Determine the (x, y) coordinate at the center of the cell enclosing the given text.  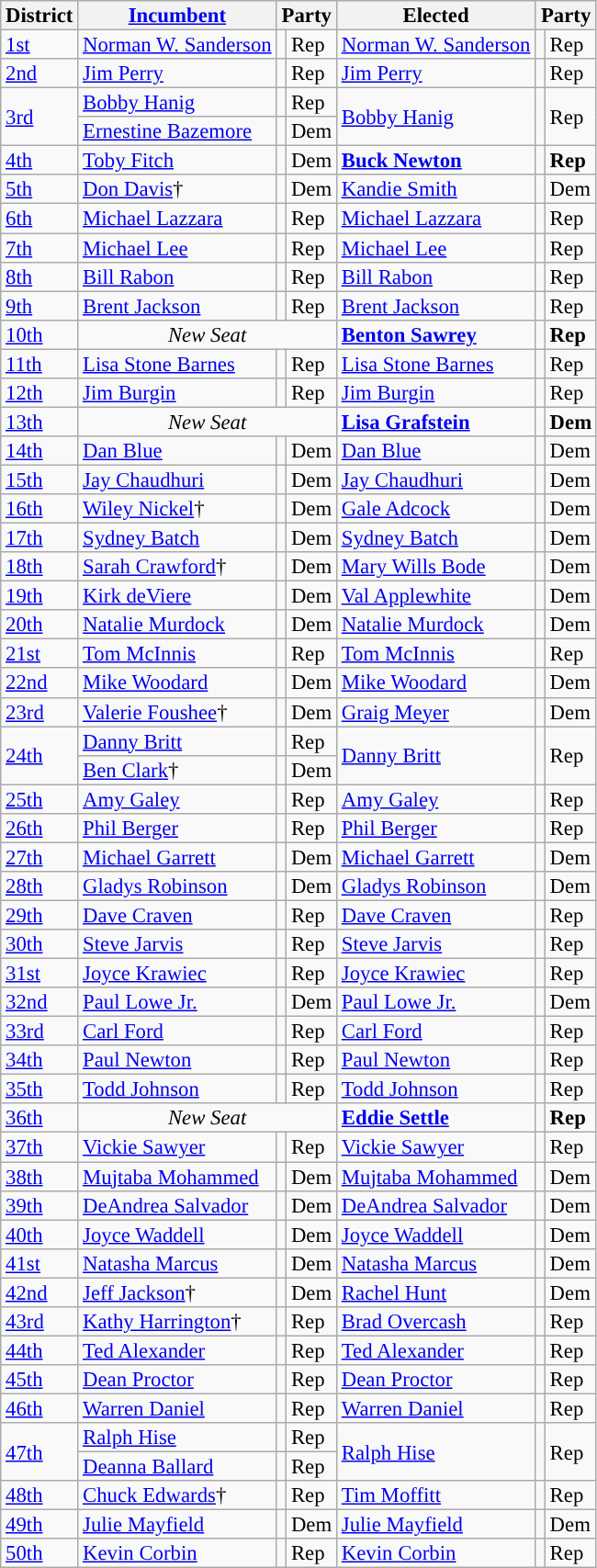
Valerie Foushee† (177, 712)
4th (39, 161)
Gale Adcock (435, 509)
Lisa Grafstein (435, 422)
14th (39, 451)
25th (39, 799)
20th (39, 625)
49th (39, 1525)
Benton Sawrey (435, 334)
27th (39, 857)
24th (39, 755)
Toby Fitch (177, 161)
Kathy Harrington† (177, 1322)
12th (39, 393)
11th (39, 364)
Incumbent (177, 16)
16th (39, 509)
40th (39, 1235)
7th (39, 248)
5th (39, 189)
26th (39, 829)
19th (39, 596)
2nd (39, 73)
37th (39, 1147)
47th (39, 1451)
Mary Wills Bode (435, 567)
10th (39, 334)
Elected (435, 16)
22nd (39, 683)
43rd (39, 1322)
23rd (39, 712)
6th (39, 219)
35th (39, 1089)
46th (39, 1408)
50th (39, 1553)
31st (39, 974)
Don Davis† (177, 189)
District (39, 16)
Jeff Jackson† (177, 1292)
Deanna Ballard (177, 1467)
Buck Newton (435, 161)
Kirk deViere (177, 596)
17th (39, 538)
3rd (39, 118)
44th (39, 1350)
28th (39, 886)
9th (39, 306)
Rachel Hunt (435, 1292)
38th (39, 1177)
45th (39, 1380)
29th (39, 915)
21st (39, 654)
Ernestine Bazemore (177, 131)
18th (39, 567)
8th (39, 276)
Graig Meyer (435, 712)
Kandie Smith (435, 189)
41st (39, 1263)
42nd (39, 1292)
Chuck Edwards† (177, 1495)
30th (39, 944)
Sarah Crawford† (177, 567)
Wiley Nickel† (177, 509)
48th (39, 1495)
33rd (39, 1032)
13th (39, 422)
34th (39, 1060)
Brad Overcash (435, 1322)
Eddie Settle (435, 1119)
1st (39, 45)
36th (39, 1119)
Tim Moffitt (435, 1495)
Val Applewhite (435, 596)
15th (39, 479)
Ben Clark† (177, 770)
32nd (39, 1002)
39th (39, 1205)
